For the text-containing cell, return its midpoint in [X, Y] coordinate format. 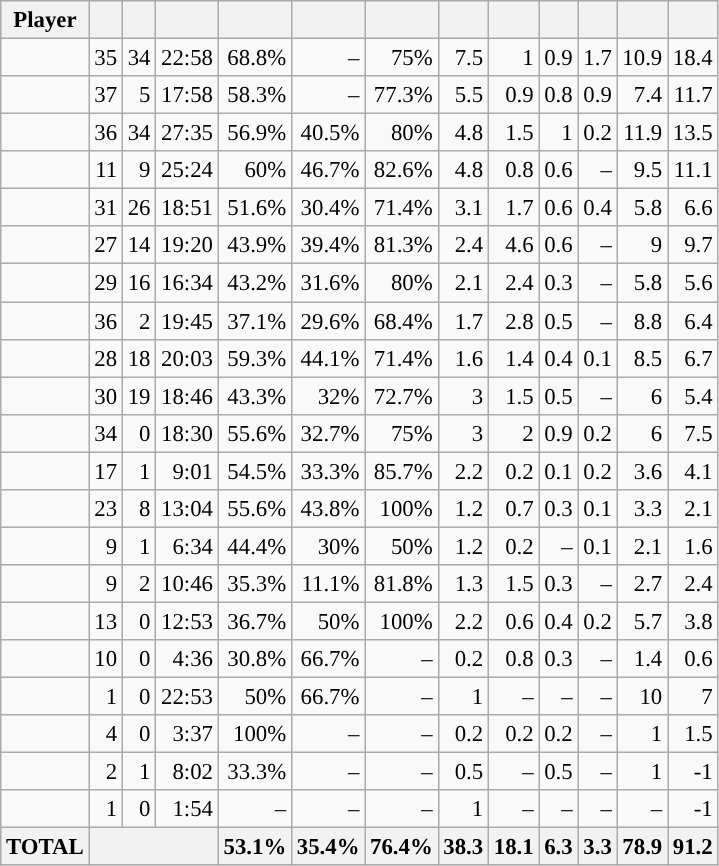
32% [328, 396]
10:46 [188, 584]
51.6% [254, 208]
18:30 [188, 433]
4 [106, 734]
1:54 [188, 809]
81.3% [402, 245]
13 [106, 621]
30% [328, 546]
27:35 [188, 133]
Player [45, 20]
22:58 [188, 58]
7 [693, 697]
31 [106, 208]
5.7 [642, 621]
19:20 [188, 245]
28 [106, 358]
37.1% [254, 321]
6.3 [558, 847]
6.4 [693, 321]
54.5% [254, 471]
5.5 [463, 95]
11.1% [328, 584]
43.3% [254, 396]
35 [106, 58]
14 [138, 245]
16 [138, 283]
60% [254, 170]
56.9% [254, 133]
18:51 [188, 208]
19 [138, 396]
8.8 [642, 321]
13:04 [188, 509]
4:36 [188, 659]
2.8 [513, 321]
5 [138, 95]
3.8 [693, 621]
8.5 [642, 358]
43.9% [254, 245]
44.4% [254, 546]
19:45 [188, 321]
22:53 [188, 697]
8 [138, 509]
18 [138, 358]
44.1% [328, 358]
46.7% [328, 170]
11.1 [693, 170]
38.3 [463, 847]
26 [138, 208]
72.7% [402, 396]
59.3% [254, 358]
0.7 [513, 509]
9:01 [188, 471]
30 [106, 396]
4.1 [693, 471]
36.7% [254, 621]
30.8% [254, 659]
23 [106, 509]
68.4% [402, 321]
13.5 [693, 133]
11.9 [642, 133]
39.4% [328, 245]
16:34 [188, 283]
9.5 [642, 170]
6.7 [693, 358]
37 [106, 95]
29.6% [328, 321]
6.6 [693, 208]
17 [106, 471]
43.2% [254, 283]
81.8% [402, 584]
2.7 [642, 584]
8:02 [188, 772]
20:03 [188, 358]
58.3% [254, 95]
18.1 [513, 847]
18.4 [693, 58]
11 [106, 170]
9.7 [693, 245]
18:46 [188, 396]
TOTAL [45, 847]
91.2 [693, 847]
43.8% [328, 509]
30.4% [328, 208]
11.7 [693, 95]
7.4 [642, 95]
3.1 [463, 208]
82.6% [402, 170]
40.5% [328, 133]
78.9 [642, 847]
1.3 [463, 584]
68.8% [254, 58]
35.4% [328, 847]
5.6 [693, 283]
77.3% [402, 95]
4.6 [513, 245]
29 [106, 283]
32.7% [328, 433]
76.4% [402, 847]
27 [106, 245]
5.4 [693, 396]
35.3% [254, 584]
85.7% [402, 471]
31.6% [328, 283]
17:58 [188, 95]
53.1% [254, 847]
3:37 [188, 734]
6:34 [188, 546]
10.9 [642, 58]
25:24 [188, 170]
12:53 [188, 621]
3.6 [642, 471]
